Search for the cell housing the specified text and yield its (X, Y) center coordinate. 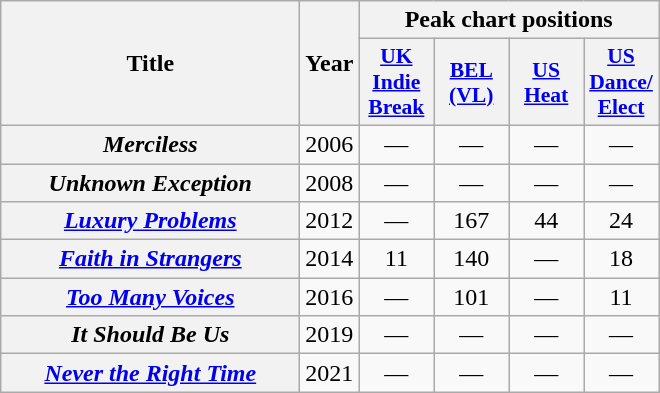
2014 (330, 259)
USHeat (546, 82)
24 (622, 221)
UKIndieBreak (396, 82)
It Should Be Us (150, 335)
2012 (330, 221)
2006 (330, 144)
Unknown Exception (150, 183)
Merciless (150, 144)
2008 (330, 183)
101 (472, 297)
Faith in Strangers (150, 259)
140 (472, 259)
2019 (330, 335)
2016 (330, 297)
18 (622, 259)
Peak chart positions (509, 20)
2021 (330, 373)
USDance/Elect (622, 82)
Luxury Problems (150, 221)
Year (330, 64)
Never the Right Time (150, 373)
Title (150, 64)
44 (546, 221)
167 (472, 221)
Too Many Voices (150, 297)
BEL(VL) (472, 82)
